Scan for the cell matching the given text and deliver its (x, y) coordinate at center. 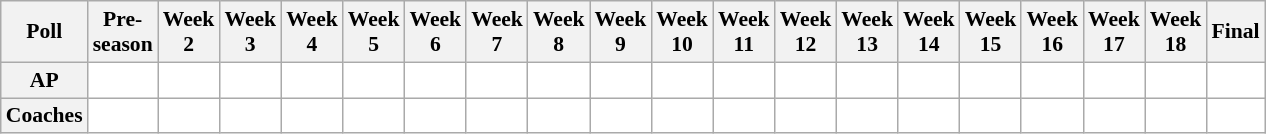
Week8 (559, 32)
Week18 (1176, 32)
Week4 (312, 32)
Pre-season (123, 32)
Week5 (374, 32)
Week9 (621, 32)
Week15 (991, 32)
Week12 (806, 32)
Week6 (435, 32)
Week17 (1114, 32)
Week2 (189, 32)
Final (1235, 32)
Week16 (1052, 32)
Week11 (744, 32)
Week7 (497, 32)
Week10 (682, 32)
Week13 (867, 32)
Week3 (250, 32)
Week14 (929, 32)
Coaches (44, 116)
Poll (44, 32)
AP (44, 80)
